Search for the cell housing the specified text and yield its [x, y] center coordinate. 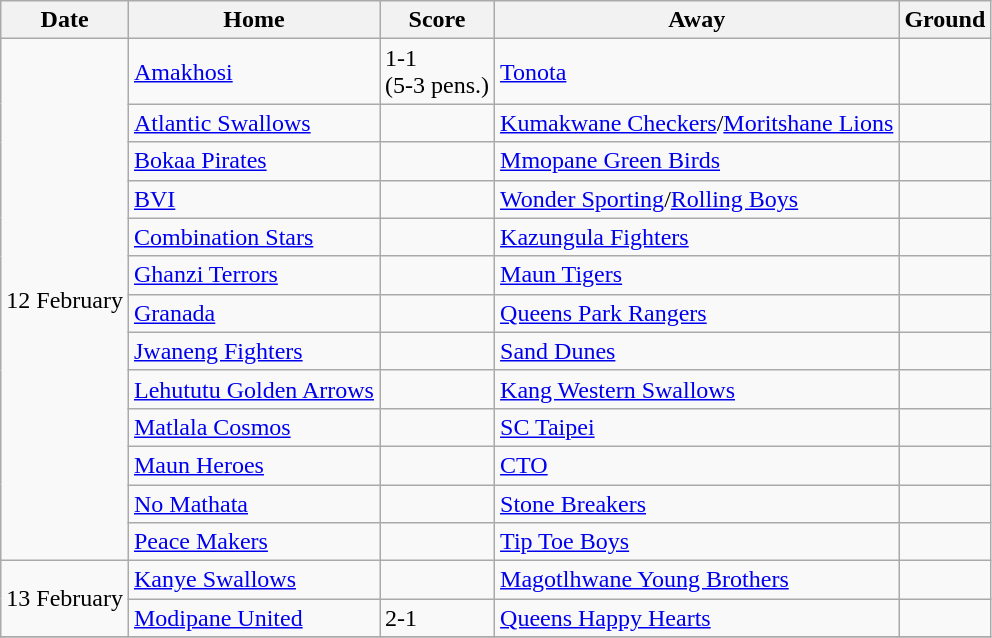
Peace Makers [254, 542]
Date [65, 20]
Ghanzi Terrors [254, 275]
CTO [697, 465]
Jwaneng Fighters [254, 351]
Home [254, 20]
13 February [65, 599]
Mmopane Green Birds [697, 161]
Atlantic Swallows [254, 123]
Away [697, 20]
Score [438, 20]
Tonota [697, 72]
Ground [945, 20]
1-1(5-3 pens.) [438, 72]
Combination Stars [254, 237]
Kazungula Fighters [697, 237]
Queens Park Rangers [697, 313]
SC Taipei [697, 427]
2-1 [438, 618]
12 February [65, 300]
Granada [254, 313]
Kanye Swallows [254, 580]
Kang Western Swallows [697, 389]
Kumakwane Checkers/Moritshane Lions [697, 123]
Amakhosi [254, 72]
Maun Tigers [697, 275]
Modipane United [254, 618]
Stone Breakers [697, 503]
Magotlhwane Young Brothers [697, 580]
Lehututu Golden Arrows [254, 389]
Maun Heroes [254, 465]
Matlala Cosmos [254, 427]
Queens Happy Hearts [697, 618]
Bokaa Pirates [254, 161]
Sand Dunes [697, 351]
Tip Toe Boys [697, 542]
BVI [254, 199]
No Mathata [254, 503]
Wonder Sporting/Rolling Boys [697, 199]
